Identify which cell holds the provided text, then report its [X, Y] central coordinate. 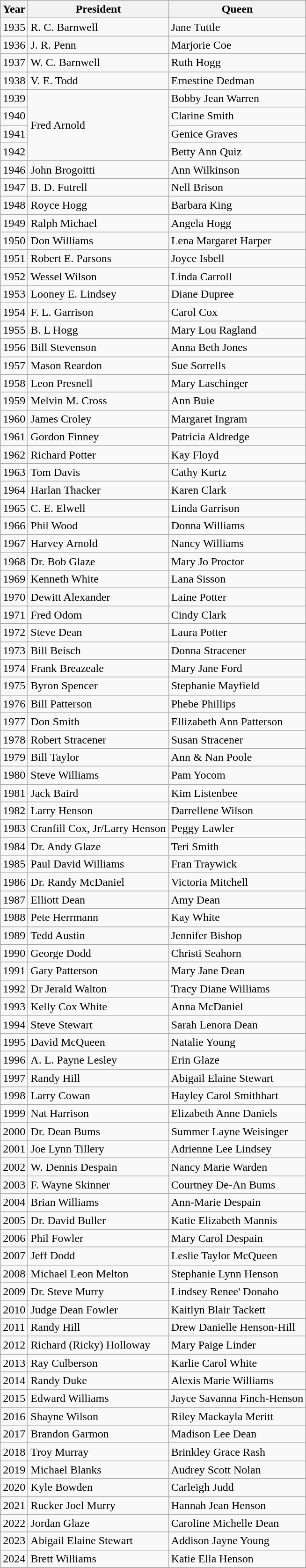
Frank Breazeale [98, 668]
1971 [14, 615]
1986 [14, 882]
Leslie Taylor McQueen [237, 1256]
Ralph Michael [98, 223]
1975 [14, 686]
1969 [14, 579]
1965 [14, 508]
1963 [14, 472]
1997 [14, 1078]
B. D. Futrell [98, 187]
1973 [14, 650]
Richard Potter [98, 454]
1953 [14, 294]
Anna McDaniel [237, 1006]
Ann Buie [237, 401]
1967 [14, 544]
Larry Henson [98, 811]
W. Dennis Despain [98, 1167]
Joe Lynn Tillery [98, 1149]
Lindsey Renee' Donaho [237, 1291]
Brett Williams [98, 1559]
Dr. Steve Murry [98, 1291]
David McQueen [98, 1042]
Elliott Dean [98, 900]
1966 [14, 526]
2022 [14, 1523]
1947 [14, 187]
Caroline Michelle Dean [237, 1523]
Mason Reardon [98, 365]
Queen [237, 9]
Dr. Dean Bums [98, 1131]
Cranfill Cox, Jr/Larry Henson [98, 829]
1981 [14, 793]
1979 [14, 757]
1939 [14, 98]
Joyce Isbell [237, 259]
1968 [14, 562]
1935 [14, 27]
Ernestine Dedman [237, 80]
Hannah Jean Henson [237, 1505]
Steve Williams [98, 775]
Ruth Hogg [237, 63]
B. L Hogg [98, 330]
Steve Stewart [98, 1024]
1995 [14, 1042]
2020 [14, 1488]
Michael Leon Melton [98, 1274]
Marjorie Coe [237, 45]
Shayne Wilson [98, 1416]
Nancy Marie Warden [237, 1167]
J. R. Penn [98, 45]
Linda Garrison [237, 508]
Mary Jane Ford [237, 668]
1957 [14, 365]
1961 [14, 437]
Jennifer Bishop [237, 935]
Steve Dean [98, 633]
2016 [14, 1416]
1952 [14, 277]
1990 [14, 953]
1959 [14, 401]
Barbara King [237, 205]
Rucker Joel Murry [98, 1505]
Angela Hogg [237, 223]
Tom Davis [98, 472]
A. L. Payne Lesley [98, 1060]
1985 [14, 864]
Bill Taylor [98, 757]
1956 [14, 348]
Mary Jane Dean [237, 971]
Betty Ann Quiz [237, 152]
Natalie Young [237, 1042]
Lana Sisson [237, 579]
Richard (Ricky) Holloway [98, 1345]
Randy Duke [98, 1381]
2005 [14, 1220]
Dr Jerald Walton [98, 989]
1982 [14, 811]
Gary Patterson [98, 971]
Harlan Thacker [98, 490]
Addison Jayne Young [237, 1541]
Diane Dupree [237, 294]
1983 [14, 829]
1941 [14, 134]
Patricia Aldredge [237, 437]
2007 [14, 1256]
Dr. Andy Glaze [98, 846]
F. Wayne Skinner [98, 1185]
Amy Dean [237, 900]
1942 [14, 152]
Don Williams [98, 241]
Karlie Carol White [237, 1363]
President [98, 9]
Bill Stevenson [98, 348]
1989 [14, 935]
2023 [14, 1541]
Laura Potter [237, 633]
Elizabeth Anne Daniels [237, 1114]
Jane Tuttle [237, 27]
Mary Lou Ragland [237, 330]
Larry Cowan [98, 1096]
2012 [14, 1345]
Judge Dean Fowler [98, 1309]
Katie Ella Henson [237, 1559]
2019 [14, 1470]
Robert Stracener [98, 739]
1946 [14, 169]
Madison Lee Dean [237, 1434]
Victoria Mitchell [237, 882]
1954 [14, 312]
Melvin M. Cross [98, 401]
1980 [14, 775]
2001 [14, 1149]
Cathy Kurtz [237, 472]
1970 [14, 597]
Carleigh Judd [237, 1488]
2014 [14, 1381]
1955 [14, 330]
1994 [14, 1024]
Year [14, 9]
Susan Stracener [237, 739]
Sue Sorrells [237, 365]
1984 [14, 846]
2003 [14, 1185]
Mary Laschinger [237, 383]
Phil Fowler [98, 1238]
Byron Spencer [98, 686]
2017 [14, 1434]
Summer Layne Weisinger [237, 1131]
Phebe Phillips [237, 704]
1937 [14, 63]
Robert E. Parsons [98, 259]
1977 [14, 722]
Mary Jo Proctor [237, 562]
James Croley [98, 419]
Drew Danielle Henson-Hill [237, 1327]
2018 [14, 1452]
Royce Hogg [98, 205]
Stephanie Lynn Henson [237, 1274]
Don Smith [98, 722]
Donna Stracener [237, 650]
Ann Wilkinson [237, 169]
Brian Williams [98, 1203]
Carol Cox [237, 312]
Kay Floyd [237, 454]
1974 [14, 668]
1996 [14, 1060]
Edward Williams [98, 1399]
Kenneth White [98, 579]
Kelly Cox White [98, 1006]
Dewitt Alexander [98, 597]
2011 [14, 1327]
Dr. Randy McDaniel [98, 882]
Tracy Diane Williams [237, 989]
Ray Culberson [98, 1363]
Lena Margaret Harper [237, 241]
F. L. Garrison [98, 312]
Jayce Savanna Finch-Henson [237, 1399]
Jordan Glaze [98, 1523]
Peggy Lawler [237, 829]
1998 [14, 1096]
Fred Odom [98, 615]
Kaitlyn Blair Tackett [237, 1309]
2006 [14, 1238]
Stephanie Mayfield [237, 686]
John Brogoitti [98, 169]
Genice Graves [237, 134]
Erin Glaze [237, 1060]
Pam Yocom [237, 775]
2008 [14, 1274]
2015 [14, 1399]
Ann-Marie Despain [237, 1203]
Brandon Garmon [98, 1434]
Alexis Marie Williams [237, 1381]
Leon Presnell [98, 383]
Linda Carroll [237, 277]
2021 [14, 1505]
1958 [14, 383]
Dr. Bob Glaze [98, 562]
Bill Beisch [98, 650]
1964 [14, 490]
Riley Mackayla Meritt [237, 1416]
Mary Carol Despain [237, 1238]
Katie Elizabeth Mannis [237, 1220]
Brinkley Grace Rash [237, 1452]
Courtney De-An Bums [237, 1185]
Ellizabeth Ann Patterson [237, 722]
Kyle Bowden [98, 1488]
George Dodd [98, 953]
Pete Herrmann [98, 918]
1976 [14, 704]
Hayley Carol Smithhart [237, 1096]
Gordon Finney [98, 437]
Teri Smith [237, 846]
1962 [14, 454]
Wessel Wilson [98, 277]
Harvey Arnold [98, 544]
Bobby Jean Warren [237, 98]
Tedd Austin [98, 935]
Looney E. Lindsey [98, 294]
Phil Wood [98, 526]
1988 [14, 918]
Jeff Dodd [98, 1256]
Donna Williams [237, 526]
Fran Traywick [237, 864]
1951 [14, 259]
Kay White [237, 918]
2024 [14, 1559]
1936 [14, 45]
Michael Blanks [98, 1470]
Ann & Nan Poole [237, 757]
Adrienne Lee Lindsey [237, 1149]
Nell Brison [237, 187]
1950 [14, 241]
V. E. Todd [98, 80]
1938 [14, 80]
Troy Murray [98, 1452]
1972 [14, 633]
1999 [14, 1114]
2004 [14, 1203]
Mary Paige Linder [237, 1345]
Fred Arnold [98, 125]
1991 [14, 971]
Nancy Williams [237, 544]
R. C. Barnwell [98, 27]
Margaret Ingram [237, 419]
Sarah Lenora Dean [237, 1024]
Laine Potter [237, 597]
Paul David Williams [98, 864]
Audrey Scott Nolan [237, 1470]
1978 [14, 739]
1960 [14, 419]
Darrellene Wilson [237, 811]
Karen Clark [237, 490]
Bill Patterson [98, 704]
1948 [14, 205]
Cindy Clark [237, 615]
1940 [14, 116]
1949 [14, 223]
1993 [14, 1006]
Jack Baird [98, 793]
Christi Seahorn [237, 953]
W. C. Barnwell [98, 63]
Kim Listenbee [237, 793]
Dr. David Buller [98, 1220]
C. E. Elwell [98, 508]
2013 [14, 1363]
Nat Harrison [98, 1114]
1992 [14, 989]
1987 [14, 900]
Anna Beth Jones [237, 348]
2009 [14, 1291]
Clarine Smith [237, 116]
2010 [14, 1309]
2000 [14, 1131]
2002 [14, 1167]
